Capture the cell that displays the provided text and extract its (X, Y) central coordinate. 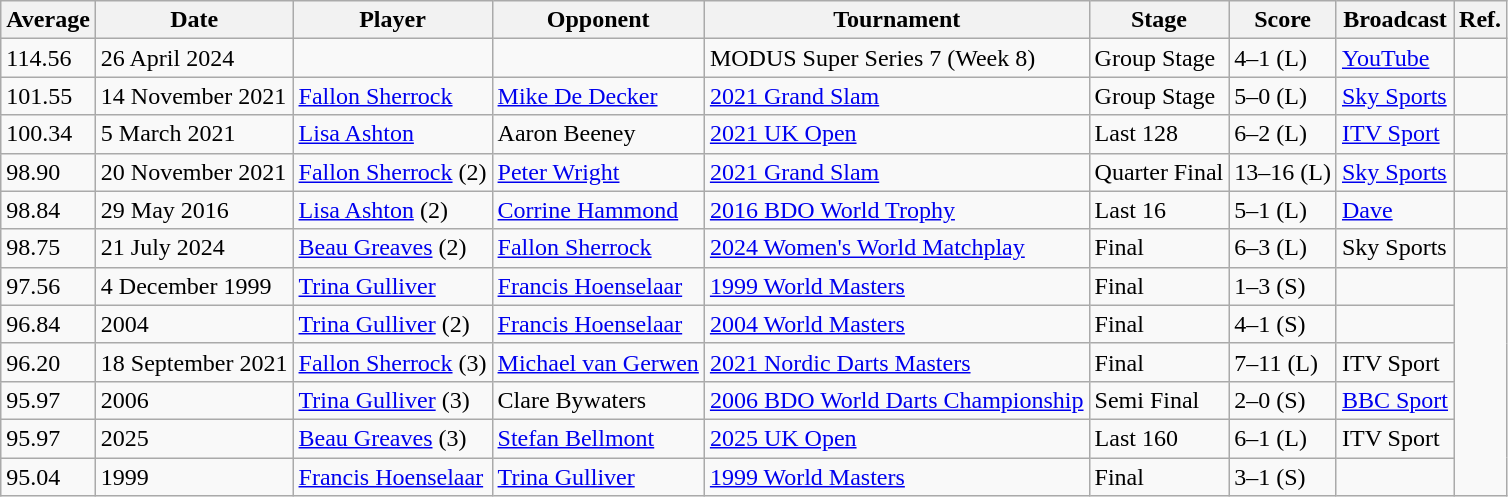
YouTube (1394, 58)
2006 (194, 400)
Semi Final (1159, 400)
6–3 (L) (1283, 248)
114.56 (48, 58)
2006 BDO World Darts Championship (896, 400)
95.04 (48, 477)
Player (392, 20)
1999 (194, 477)
Lisa Ashton (392, 134)
Fallon Sherrock (3) (392, 362)
Opponent (598, 20)
4–1 (L) (1283, 58)
26 April 2024 (194, 58)
2004 World Masters (896, 324)
4 December 1999 (194, 286)
2021 UK Open (896, 134)
6–1 (L) (1283, 438)
Michael van Gerwen (598, 362)
Tournament (896, 20)
2–0 (S) (1283, 400)
97.56 (48, 286)
98.90 (48, 172)
18 September 2021 (194, 362)
Lisa Ashton (2) (392, 210)
5–1 (L) (1283, 210)
Corrine Hammond (598, 210)
2016 BDO World Trophy (896, 210)
Beau Greaves (2) (392, 248)
96.84 (48, 324)
BBC Sport (1394, 400)
Beau Greaves (3) (392, 438)
100.34 (48, 134)
Stefan Bellmont (598, 438)
Broadcast (1394, 20)
MODUS Super Series 7 (Week 8) (896, 58)
4–1 (S) (1283, 324)
5 March 2021 (194, 134)
2024 Women's World Matchplay (896, 248)
1–3 (S) (1283, 286)
Last 160 (1159, 438)
2025 (194, 438)
Last 16 (1159, 210)
Peter Wright (598, 172)
2004 (194, 324)
7–11 (L) (1283, 362)
98.75 (48, 248)
5–0 (L) (1283, 96)
2025 UK Open (896, 438)
Ref. (1480, 20)
98.84 (48, 210)
2021 Nordic Darts Masters (896, 362)
101.55 (48, 96)
Mike De Decker (598, 96)
96.20 (48, 362)
Trina Gulliver (3) (392, 400)
Fallon Sherrock (2) (392, 172)
6–2 (L) (1283, 134)
Last 128 (1159, 134)
Stage (1159, 20)
13–16 (L) (1283, 172)
Quarter Final (1159, 172)
Aaron Beeney (598, 134)
29 May 2016 (194, 210)
Date (194, 20)
Trina Gulliver (2) (392, 324)
20 November 2021 (194, 172)
21 July 2024 (194, 248)
Average (48, 20)
Score (1283, 20)
3–1 (S) (1283, 477)
Clare Bywaters (598, 400)
14 November 2021 (194, 96)
Dave (1394, 210)
